From the cell containing the given text, extract its center point as (x, y) coordinate. 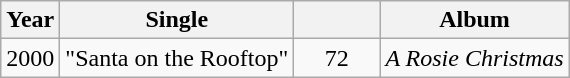
Single (177, 20)
Year (30, 20)
"Santa on the Rooftop" (177, 58)
72 (337, 58)
2000 (30, 58)
Album (474, 20)
A Rosie Christmas (474, 58)
